Output the [x, y] coordinate of the center of the cell containing the given text.  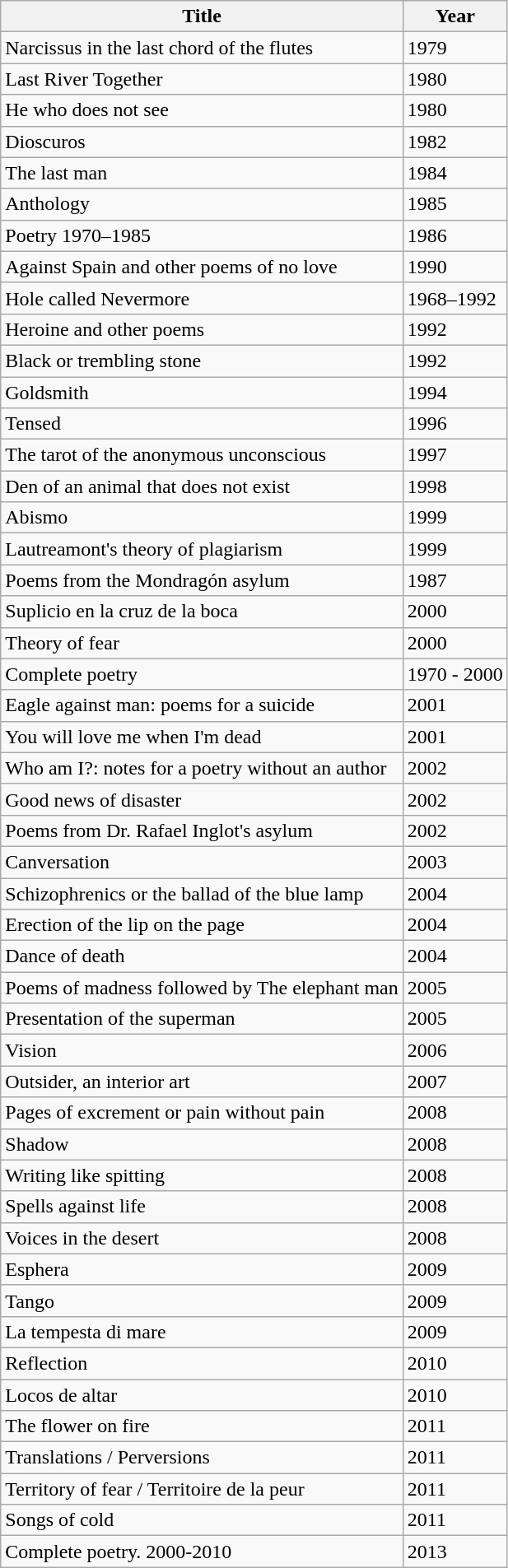
Poems from Dr. Rafael Inglot's asylum [203, 831]
Complete poetry [203, 674]
2003 [454, 862]
1996 [454, 424]
Black or trembling stone [203, 361]
1985 [454, 204]
Year [454, 16]
Narcissus in the last chord of the flutes [203, 48]
Hole called Nevermore [203, 298]
Schizophrenics or the ballad of the blue lamp [203, 893]
Poems from the Mondragón asylum [203, 580]
Translations / Perversions [203, 1458]
Tango [203, 1300]
You will love me when I'm dead [203, 737]
The flower on fire [203, 1426]
The last man [203, 173]
1984 [454, 173]
Outsider, an interior art [203, 1082]
Against Spain and other poems of no love [203, 267]
Voices in the desert [203, 1238]
1990 [454, 267]
Esphera [203, 1269]
Good news of disaster [203, 799]
Tensed [203, 424]
Erection of the lip on the page [203, 925]
1979 [454, 48]
Shadow [203, 1144]
2013 [454, 1552]
Goldsmith [203, 393]
The tarot of the anonymous unconscious [203, 455]
Anthology [203, 204]
Last River Together [203, 79]
Canversation [203, 862]
Dance of death [203, 956]
Suplicio en la cruz de la boca [203, 612]
1982 [454, 142]
1997 [454, 455]
Heroine and other poems [203, 329]
Who am I?: notes for a poetry without an author [203, 768]
Title [203, 16]
Writing like spitting [203, 1175]
1994 [454, 393]
Locos de altar [203, 1395]
Eagle against man: poems for a suicide [203, 705]
La tempesta di mare [203, 1332]
Poetry 1970–1985 [203, 235]
1998 [454, 486]
Territory of fear / Territoire de la peur [203, 1489]
Pages of excrement or pain without pain [203, 1113]
Den of an animal that does not exist [203, 486]
Presentation of the superman [203, 1019]
1986 [454, 235]
Theory of fear [203, 643]
1968–1992 [454, 298]
Reflection [203, 1363]
Abismo [203, 518]
Complete poetry. 2000-2010 [203, 1552]
Dioscuros [203, 142]
2006 [454, 1050]
Vision [203, 1050]
Songs of cold [203, 1520]
1970 - 2000 [454, 674]
Lautreamont's theory of plagiarism [203, 549]
Poems of madness followed by The elephant man [203, 988]
He who does not see [203, 110]
2007 [454, 1082]
Spells against life [203, 1207]
1987 [454, 580]
